Return the [x, y] coordinate for the center point of the cell that contains the specified text.  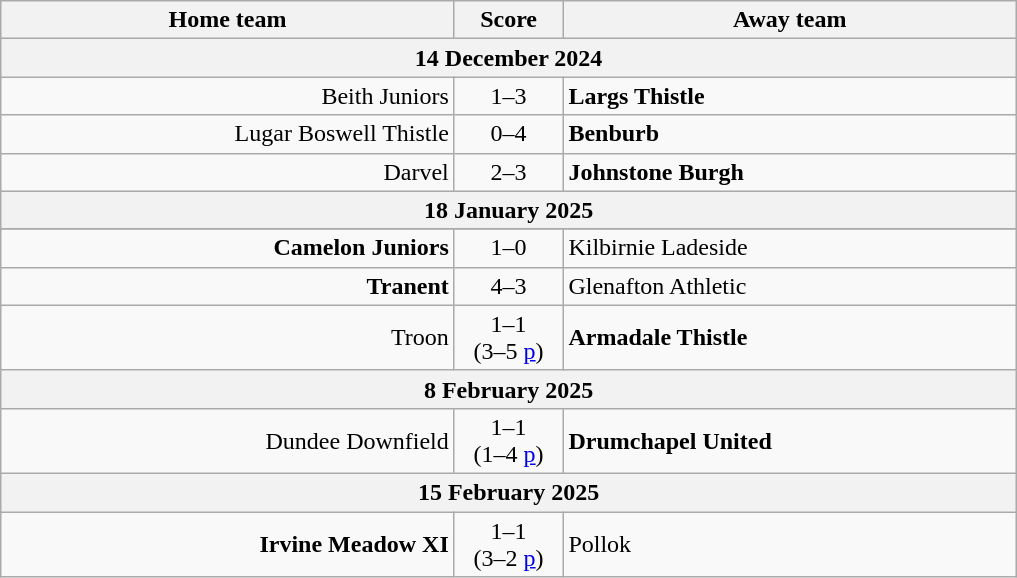
1–1(1–4 p) [508, 440]
Kilbirnie Ladeside [790, 248]
Glenafton Athletic [790, 286]
Score [508, 20]
Pollok [790, 544]
Tranent [228, 286]
Johnstone Burgh [790, 172]
Away team [790, 20]
4–3 [508, 286]
Home team [228, 20]
1–1(3–5 p) [508, 338]
Beith Juniors [228, 96]
Camelon Juniors [228, 248]
Armadale Thistle [790, 338]
Darvel [228, 172]
Irvine Meadow XI [228, 544]
Largs Thistle [790, 96]
15 February 2025 [509, 492]
2–3 [508, 172]
Drumchapel United [790, 440]
Lugar Boswell Thistle [228, 134]
18 January 2025 [509, 210]
Troon [228, 338]
1–0 [508, 248]
1–3 [508, 96]
Dundee Downfield [228, 440]
Benburb [790, 134]
8 February 2025 [509, 389]
0–4 [508, 134]
1–1(3–2 p) [508, 544]
14 December 2024 [509, 58]
